Pinpoint the cell where the given text exists, returning its (x, y) midpoint coordinate. 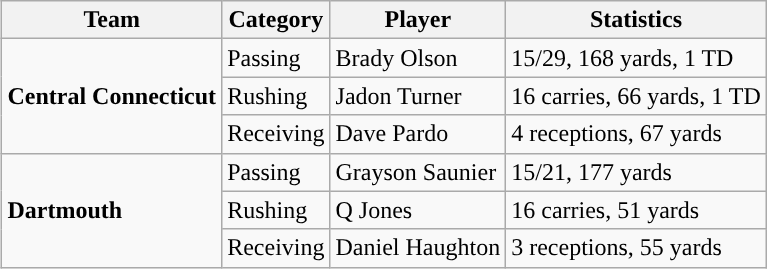
Team (112, 20)
4 receptions, 67 yards (636, 134)
Central Connecticut (112, 96)
Player (418, 20)
15/21, 177 yards (636, 172)
Grayson Saunier (418, 172)
3 receptions, 55 yards (636, 248)
Q Jones (418, 210)
Daniel Haughton (418, 248)
Brady Olson (418, 58)
Dartmouth (112, 210)
16 carries, 66 yards, 1 TD (636, 96)
16 carries, 51 yards (636, 210)
15/29, 168 yards, 1 TD (636, 58)
Category (276, 20)
Jadon Turner (418, 96)
Dave Pardo (418, 134)
Statistics (636, 20)
